Determine the (x, y) coordinate at the center of the cell enclosing the given text.  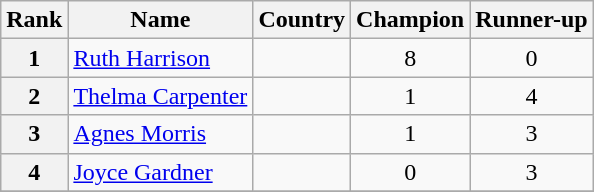
Rank (34, 20)
Thelma Carpenter (160, 96)
Runner-up (532, 20)
8 (410, 58)
Country (302, 20)
2 (34, 96)
Name (160, 20)
Ruth Harrison (160, 58)
Champion (410, 20)
Joyce Gardner (160, 172)
Agnes Morris (160, 134)
